Scan for the cell matching the given text and deliver its (x, y) coordinate at center. 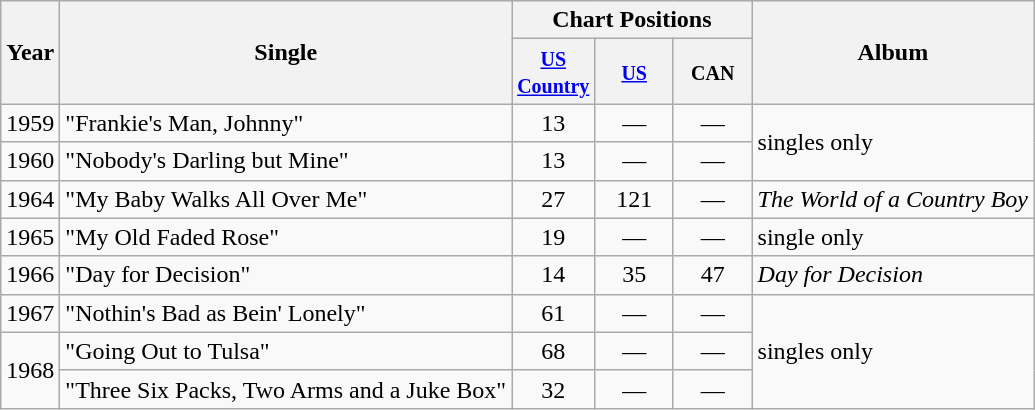
14 (554, 275)
32 (554, 389)
Album (893, 52)
1959 (30, 123)
single only (893, 237)
"Three Six Packs, Two Arms and a Juke Box" (286, 389)
Year (30, 52)
US Country (554, 72)
"Frankie's Man, Johnny" (286, 123)
1967 (30, 313)
Chart Positions (632, 20)
"Nobody's Darling but Mine" (286, 161)
121 (634, 199)
1968 (30, 370)
The World of a Country Boy (893, 199)
1966 (30, 275)
47 (712, 275)
"Day for Decision" (286, 275)
"My Baby Walks All Over Me" (286, 199)
"My Old Faded Rose" (286, 237)
1965 (30, 237)
68 (554, 351)
"Going Out to Tulsa" (286, 351)
Day for Decision (893, 275)
"Nothin's Bad as Bein' Lonely" (286, 313)
61 (554, 313)
27 (554, 199)
35 (634, 275)
US (634, 72)
Single (286, 52)
CAN (712, 72)
1964 (30, 199)
1960 (30, 161)
19 (554, 237)
